Capture the cell that displays the provided text and extract its (x, y) central coordinate. 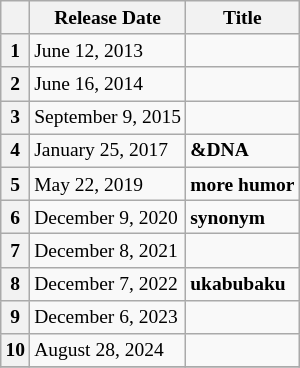
&DNA (242, 150)
December 7, 2022 (108, 284)
2 (16, 84)
3 (16, 118)
9 (16, 316)
June 16, 2014 (108, 84)
August 28, 2024 (108, 350)
4 (16, 150)
Release Date (108, 18)
5 (16, 184)
6 (16, 216)
May 22, 2019 (108, 184)
December 6, 2023 (108, 316)
December 9, 2020 (108, 216)
10 (16, 350)
synonym (242, 216)
ukabubaku (242, 284)
Title (242, 18)
January 25, 2017 (108, 150)
1 (16, 50)
8 (16, 284)
more humor (242, 184)
June 12, 2013 (108, 50)
December 8, 2021 (108, 250)
September 9, 2015 (108, 118)
7 (16, 250)
